Search for the cell housing the specified text and yield its [x, y] center coordinate. 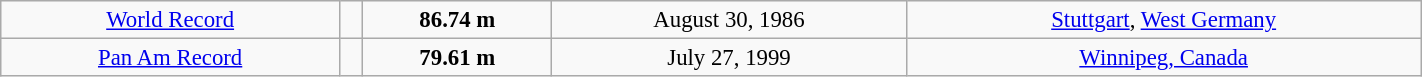
Pan Am Record [170, 58]
86.74 m [458, 20]
Stuttgart, West Germany [1164, 20]
World Record [170, 20]
79.61 m [458, 58]
August 30, 1986 [729, 20]
Winnipeg, Canada [1164, 58]
July 27, 1999 [729, 58]
